Identify which cell holds the provided text, then report its [X, Y] central coordinate. 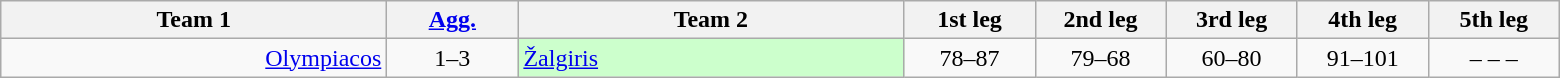
Žalgiris [711, 58]
1–3 [452, 58]
91–101 [1362, 58]
5th leg [1494, 20]
1st leg [970, 20]
60–80 [1232, 58]
2nd leg [1100, 20]
4th leg [1362, 20]
Olympiacos [194, 58]
Team 2 [711, 20]
Agg. [452, 20]
– – – [1494, 58]
Team 1 [194, 20]
3rd leg [1232, 20]
79–68 [1100, 58]
78–87 [970, 58]
